Determine the [x, y] coordinate at the center of the cell enclosing the given text.  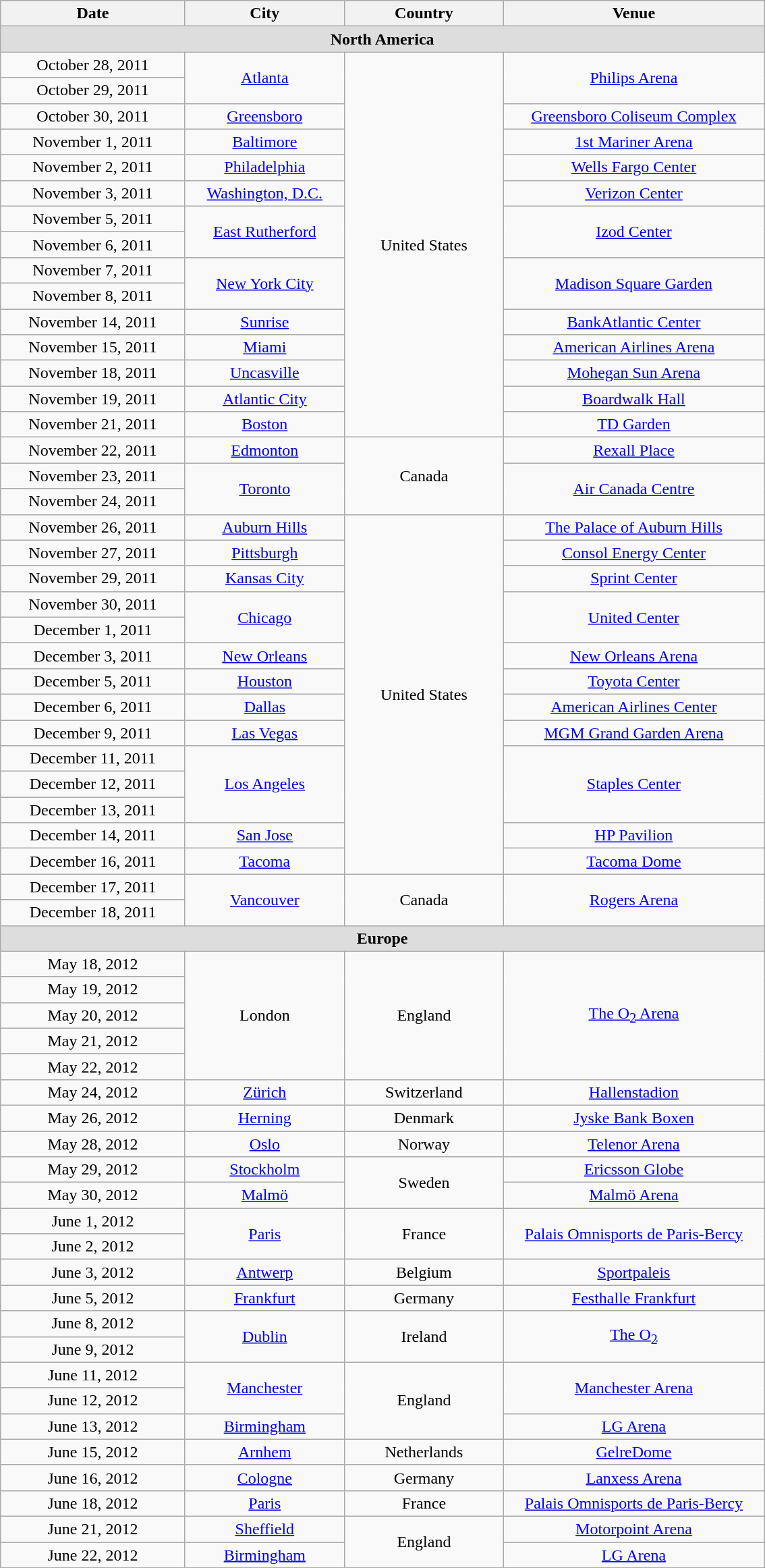
Toyota Center [633, 681]
November 22, 2011 [93, 450]
November 19, 2011 [93, 399]
November 1, 2011 [93, 142]
Cologne [264, 1478]
Las Vegas [264, 732]
Uncasville [264, 373]
Edmonton [264, 450]
Herning [264, 1118]
November 24, 2011 [93, 502]
May 30, 2012 [93, 1195]
Festhalle Frankfurt [633, 1298]
New Orleans [264, 655]
North America [382, 39]
Atlantic City [264, 399]
May 28, 2012 [93, 1144]
November 15, 2011 [93, 348]
November 23, 2011 [93, 476]
December 6, 2011 [93, 707]
1st Mariner Arena [633, 142]
Air Canada Centre [633, 489]
Greensboro [264, 116]
Netherlands [424, 1452]
May 29, 2012 [93, 1170]
Sportpaleis [633, 1272]
BankAtlantic Center [633, 322]
American Airlines Center [633, 707]
June 2, 2012 [93, 1247]
Pittsburgh [264, 553]
June 13, 2012 [93, 1426]
December 13, 2011 [93, 810]
June 3, 2012 [93, 1272]
November 30, 2011 [93, 604]
November 14, 2011 [93, 322]
November 21, 2011 [93, 425]
Lanxess Arena [633, 1478]
Belgium [424, 1272]
October 30, 2011 [93, 116]
The Palace of Auburn Hills [633, 527]
June 15, 2012 [93, 1452]
HP Pavilion [633, 836]
May 19, 2012 [93, 990]
Miami [264, 348]
Arnhem [264, 1452]
Mohegan Sun Arena [633, 373]
June 5, 2012 [93, 1298]
Malmö [264, 1195]
October 28, 2011 [93, 65]
Norway [424, 1144]
San Jose [264, 836]
June 12, 2012 [93, 1401]
Hallenstadion [633, 1092]
Manchester Arena [633, 1388]
June 1, 2012 [93, 1221]
Auburn Hills [264, 527]
June 9, 2012 [93, 1349]
November 6, 2011 [93, 244]
TD Garden [633, 425]
Venue [633, 13]
December 14, 2011 [93, 836]
London [264, 1015]
June 11, 2012 [93, 1375]
Boardwalk Hall [633, 399]
Date [93, 13]
Washington, D.C. [264, 193]
Dallas [264, 707]
The O2 [633, 1336]
Sheffield [264, 1529]
Greensboro Coliseum Complex [633, 116]
October 29, 2011 [93, 90]
June 8, 2012 [93, 1324]
June 16, 2012 [93, 1478]
December 12, 2011 [93, 784]
December 11, 2011 [93, 759]
Country [424, 13]
Izod Center [633, 232]
June 21, 2012 [93, 1529]
Frankfurt [264, 1298]
Toronto [264, 489]
Ireland [424, 1336]
May 22, 2012 [93, 1066]
Sprint Center [633, 578]
June 18, 2012 [93, 1503]
Motorpoint Arena [633, 1529]
Rogers Arena [633, 900]
Stockholm [264, 1170]
Switzerland [424, 1092]
East Rutherford [264, 232]
Verizon Center [633, 193]
December 9, 2011 [93, 732]
Dublin [264, 1336]
November 27, 2011 [93, 553]
Manchester [264, 1388]
November 7, 2011 [93, 270]
Consol Energy Center [633, 553]
May 20, 2012 [93, 1015]
Vancouver [264, 900]
City [264, 13]
MGM Grand Garden Arena [633, 732]
Rexall Place [633, 450]
Antwerp [264, 1272]
December 1, 2011 [93, 630]
December 18, 2011 [93, 913]
Oslo [264, 1144]
November 29, 2011 [93, 578]
December 3, 2011 [93, 655]
May 26, 2012 [93, 1118]
Tacoma Dome [633, 861]
Baltimore [264, 142]
Los Angeles [264, 784]
May 24, 2012 [93, 1092]
Ericsson Globe [633, 1170]
November 8, 2011 [93, 296]
Houston [264, 681]
Jyske Bank Boxen [633, 1118]
Philips Arena [633, 78]
Europe [382, 938]
Kansas City [264, 578]
Staples Center [633, 784]
December 5, 2011 [93, 681]
May 21, 2012 [93, 1041]
Zürich [264, 1092]
December 17, 2011 [93, 887]
Malmö Arena [633, 1195]
Tacoma [264, 861]
Philadelphia [264, 167]
Telenor Arena [633, 1144]
June 22, 2012 [93, 1555]
November 2, 2011 [93, 167]
Madison Square Garden [633, 283]
December 16, 2011 [93, 861]
November 5, 2011 [93, 219]
May 18, 2012 [93, 964]
Boston [264, 425]
Sweden [424, 1183]
United Center [633, 617]
Chicago [264, 617]
Atlanta [264, 78]
American Airlines Arena [633, 348]
Wells Fargo Center [633, 167]
GelreDome [633, 1452]
New Orleans Arena [633, 655]
The O2 Arena [633, 1015]
November 3, 2011 [93, 193]
Denmark [424, 1118]
November 18, 2011 [93, 373]
November 26, 2011 [93, 527]
Sunrise [264, 322]
New York City [264, 283]
